Search for the cell housing the specified text and yield its [x, y] center coordinate. 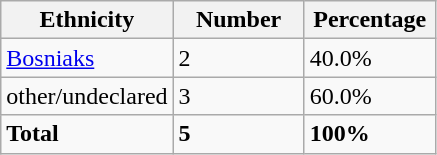
Ethnicity [87, 20]
100% [370, 134]
60.0% [370, 96]
2 [238, 58]
40.0% [370, 58]
5 [238, 134]
Total [87, 134]
3 [238, 96]
other/undeclared [87, 96]
Bosniaks [87, 58]
Number [238, 20]
Percentage [370, 20]
